From the cell containing the given text, extract its center point as [x, y] coordinate. 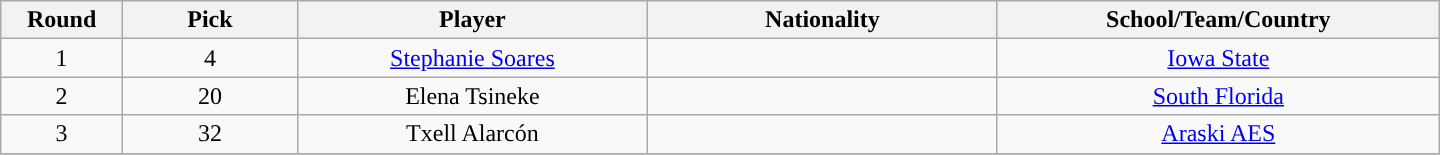
Nationality [822, 20]
Txell Alarcón [472, 134]
Iowa State [1218, 58]
3 [62, 134]
1 [62, 58]
2 [62, 96]
4 [210, 58]
School/Team/Country [1218, 20]
Round [62, 20]
Stephanie Soares [472, 58]
Pick [210, 20]
20 [210, 96]
Player [472, 20]
Araski AES [1218, 134]
South Florida [1218, 96]
Elena Tsineke [472, 96]
32 [210, 134]
